Scan for the cell matching the given text and deliver its [x, y] coordinate at center. 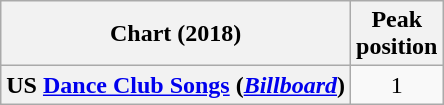
Peakposition [397, 34]
US Dance Club Songs (Billboard) [176, 85]
Chart (2018) [176, 34]
1 [397, 85]
